Search for the cell housing the specified text and yield its (X, Y) center coordinate. 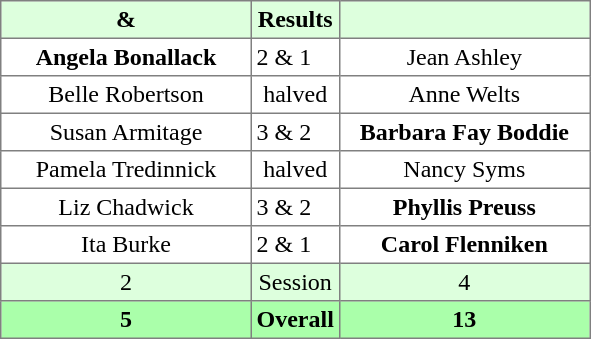
5 (126, 320)
Barbara Fay Boddie (464, 132)
Nancy Syms (464, 170)
13 (464, 320)
Anne Welts (464, 95)
Liz Chadwick (126, 207)
Phyllis Preuss (464, 207)
& (126, 20)
Jean Ashley (464, 57)
4 (464, 282)
Session (295, 282)
Susan Armitage (126, 132)
Angela Bonallack (126, 57)
Overall (295, 320)
Carol Flenniken (464, 245)
Belle Robertson (126, 95)
Ita Burke (126, 245)
2 (126, 282)
Pamela Tredinnick (126, 170)
Results (295, 20)
